Detect which cell encompasses the target text, then output its (X, Y) center coordinate. 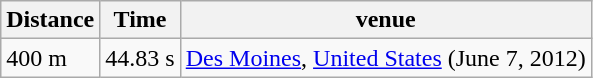
44.83 s (140, 58)
Distance (50, 20)
venue (386, 20)
400 m (50, 58)
Time (140, 20)
Des Moines, United States (June 7, 2012) (386, 58)
